Detect which cell encompasses the target text, then output its [x, y] center coordinate. 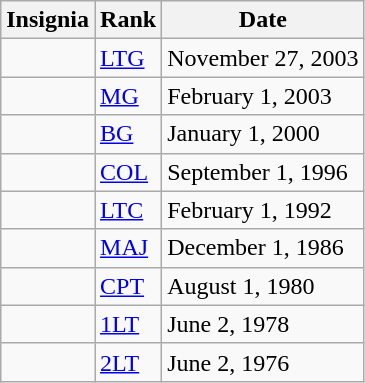
September 1, 1996 [263, 172]
November 27, 2003 [263, 58]
February 1, 2003 [263, 96]
1LT [128, 324]
LTC [128, 210]
December 1, 1986 [263, 248]
February 1, 1992 [263, 210]
LTG [128, 58]
CPT [128, 286]
Rank [128, 20]
Date [263, 20]
2LT [128, 362]
June 2, 1978 [263, 324]
June 2, 1976 [263, 362]
January 1, 2000 [263, 134]
MG [128, 96]
MAJ [128, 248]
Insignia [48, 20]
COL [128, 172]
August 1, 1980 [263, 286]
BG [128, 134]
